Determine the (x, y) coordinate at the center of the cell enclosing the given text.  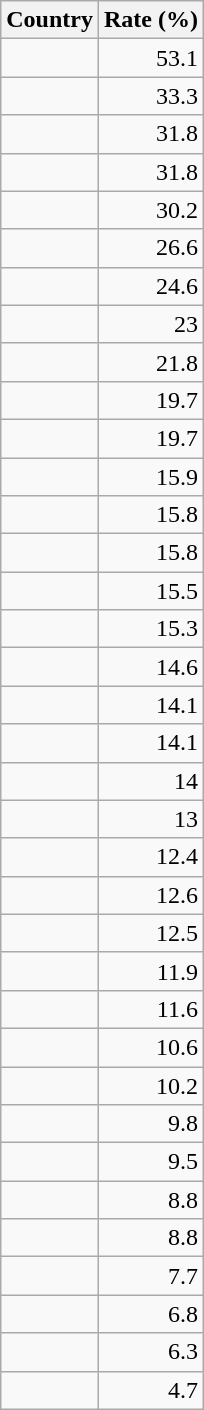
9.5 (150, 1162)
15.3 (150, 629)
6.3 (150, 1352)
24.6 (150, 286)
30.2 (150, 210)
12.4 (150, 857)
53.1 (150, 58)
26.6 (150, 248)
11.9 (150, 971)
7.7 (150, 1276)
14.6 (150, 667)
10.2 (150, 1085)
Rate (%) (150, 20)
Country (50, 20)
12.6 (150, 895)
10.6 (150, 1047)
15.5 (150, 591)
33.3 (150, 96)
15.9 (150, 477)
14 (150, 781)
12.5 (150, 933)
21.8 (150, 362)
4.7 (150, 1390)
11.6 (150, 1009)
13 (150, 819)
9.8 (150, 1124)
6.8 (150, 1314)
23 (150, 324)
